Capture the cell that displays the provided text and extract its [X, Y] central coordinate. 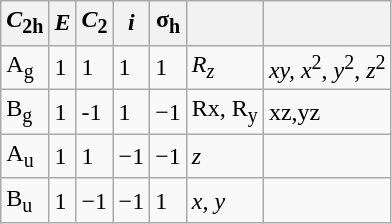
σh [168, 23]
Bg [25, 112]
Au [25, 156]
Ag [25, 68]
E [62, 23]
i [132, 23]
Rx, Ry [224, 112]
Rz [224, 68]
C2 [94, 23]
xy, x2, y2, z2 [327, 68]
-1 [94, 112]
x, y [224, 200]
Bu [25, 200]
z [224, 156]
C2h [25, 23]
xz,yz [327, 112]
